Output the [X, Y] coordinate of the center of the cell containing the given text.  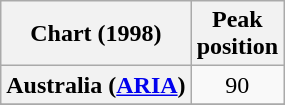
Peakposition [237, 34]
Chart (1998) [96, 34]
90 [237, 85]
Australia (ARIA) [96, 85]
